Pinpoint the cell where the given text exists, returning its (X, Y) midpoint coordinate. 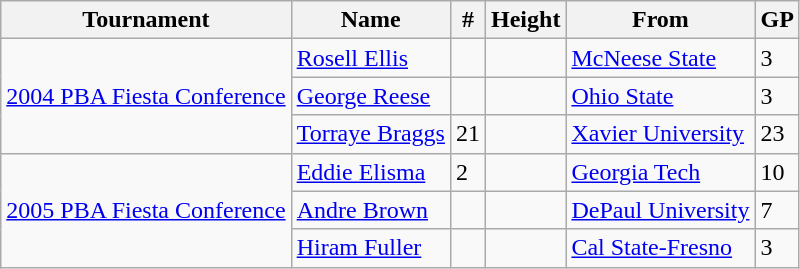
21 (468, 134)
Xavier University (660, 134)
Ohio State (660, 96)
2005 PBA Fiesta Conference (146, 210)
Height (526, 20)
2 (468, 172)
Tournament (146, 20)
DePaul University (660, 210)
Name (370, 20)
Hiram Fuller (370, 248)
Cal State-Fresno (660, 248)
10 (777, 172)
Torraye Braggs (370, 134)
Rosell Ellis (370, 58)
Georgia Tech (660, 172)
Andre Brown (370, 210)
23 (777, 134)
2004 PBA Fiesta Conference (146, 96)
7 (777, 210)
George Reese (370, 96)
Eddie Elisma (370, 172)
From (660, 20)
# (468, 20)
GP (777, 20)
McNeese State (660, 58)
